Determine the (x, y) coordinate at the center of the cell enclosing the given text.  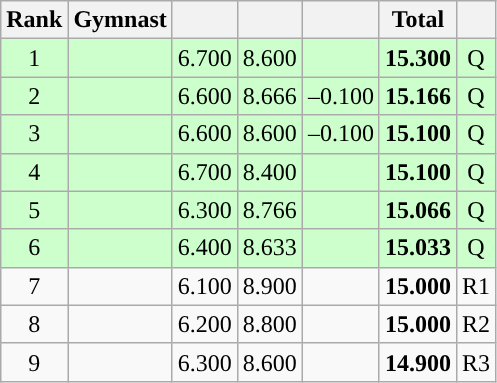
Rank (34, 20)
15.033 (418, 248)
8 (34, 324)
R3 (476, 362)
2 (34, 96)
15.066 (418, 210)
6.100 (204, 286)
7 (34, 286)
8.766 (270, 210)
Total (418, 20)
8.400 (270, 172)
9 (34, 362)
Gymnast (120, 20)
R1 (476, 286)
8.900 (270, 286)
8.633 (270, 248)
14.900 (418, 362)
8.666 (270, 96)
4 (34, 172)
15.300 (418, 58)
5 (34, 210)
3 (34, 134)
6 (34, 248)
8.800 (270, 324)
1 (34, 58)
R2 (476, 324)
6.200 (204, 324)
15.166 (418, 96)
6.400 (204, 248)
